Search for the cell housing the specified text and yield its (x, y) center coordinate. 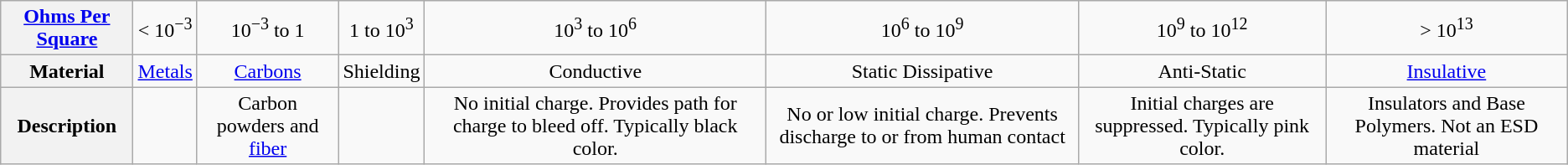
Shielding (382, 71)
< 10−3 (165, 28)
10−3 to 1 (268, 28)
Insulators and Base Polymers. Not an ESD material (1447, 126)
1 to 103 (382, 28)
Description (67, 126)
> 1013 (1447, 28)
No initial charge. Provides path for charge to bleed off. Typically black color. (596, 126)
Material (67, 71)
109 to 1012 (1203, 28)
Carbon powders and fiber (268, 126)
103 to 106 (596, 28)
Static Dissipative (921, 71)
Ohms Per Square (67, 28)
Anti-Static (1203, 71)
Carbons (268, 71)
106 to 109 (921, 28)
Conductive (596, 71)
Initial charges are suppressed. Typically pink color. (1203, 126)
Metals (165, 71)
Insulative (1447, 71)
No or low initial charge. Prevents discharge to or from human contact (921, 126)
